From the cell containing the given text, extract its center point as [x, y] coordinate. 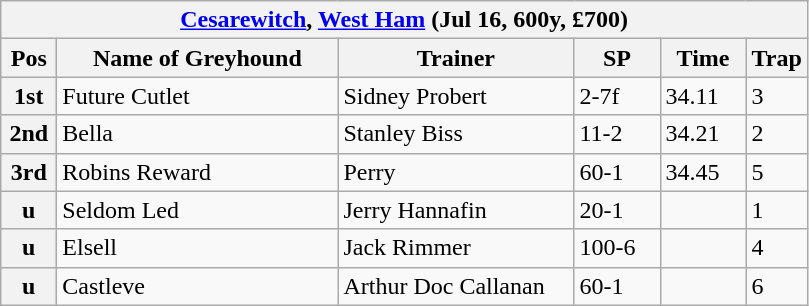
1st [29, 96]
Seldom Led [198, 210]
Robins Reward [198, 172]
2-7f [617, 96]
34.21 [703, 134]
Future Cutlet [198, 96]
3 [776, 96]
6 [776, 286]
Trainer [456, 58]
Pos [29, 58]
Jerry Hannafin [456, 210]
Time [703, 58]
4 [776, 248]
11-2 [617, 134]
Stanley Biss [456, 134]
2nd [29, 134]
3rd [29, 172]
Sidney Probert [456, 96]
34.11 [703, 96]
100-6 [617, 248]
Trap [776, 58]
Cesarewitch, West Ham (Jul 16, 600y, £700) [404, 20]
Name of Greyhound [198, 58]
20-1 [617, 210]
SP [617, 58]
Bella [198, 134]
1 [776, 210]
Elsell [198, 248]
5 [776, 172]
Arthur Doc Callanan [456, 286]
34.45 [703, 172]
2 [776, 134]
Jack Rimmer [456, 248]
Castleve [198, 286]
Perry [456, 172]
